Locate the cell with the specified text and output its [X, Y] center coordinate. 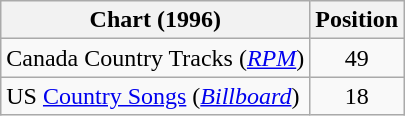
Position [357, 20]
Canada Country Tracks (RPM) [156, 58]
18 [357, 96]
49 [357, 58]
Chart (1996) [156, 20]
US Country Songs (Billboard) [156, 96]
